Return (x, y) of the center of cell containing provided text 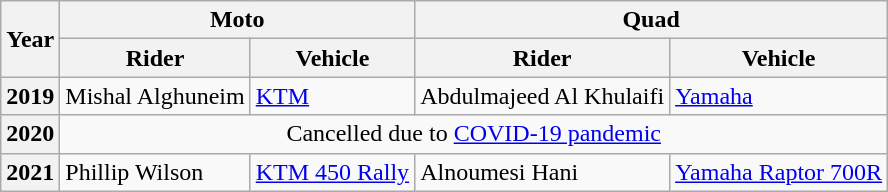
KTM 450 Rally (332, 172)
Quad (652, 20)
Phillip Wilson (155, 172)
Moto (238, 20)
2021 (30, 172)
Mishal Alghuneim (155, 96)
2019 (30, 96)
Abdulmajeed Al Khulaifi (542, 96)
Cancelled due to COVID-19 pandemic (474, 134)
Yamaha (779, 96)
KTM (332, 96)
2020 (30, 134)
Year (30, 39)
Yamaha Raptor 700R (779, 172)
Alnoumesi Hani (542, 172)
